Find where the given text appears and provide that cell's center as (x, y) coordinate. 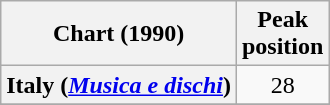
Chart (1990) (119, 34)
28 (282, 85)
Peakposition (282, 34)
Italy (Musica e dischi) (119, 85)
